For the text-containing cell, return its midpoint in (x, y) coordinate format. 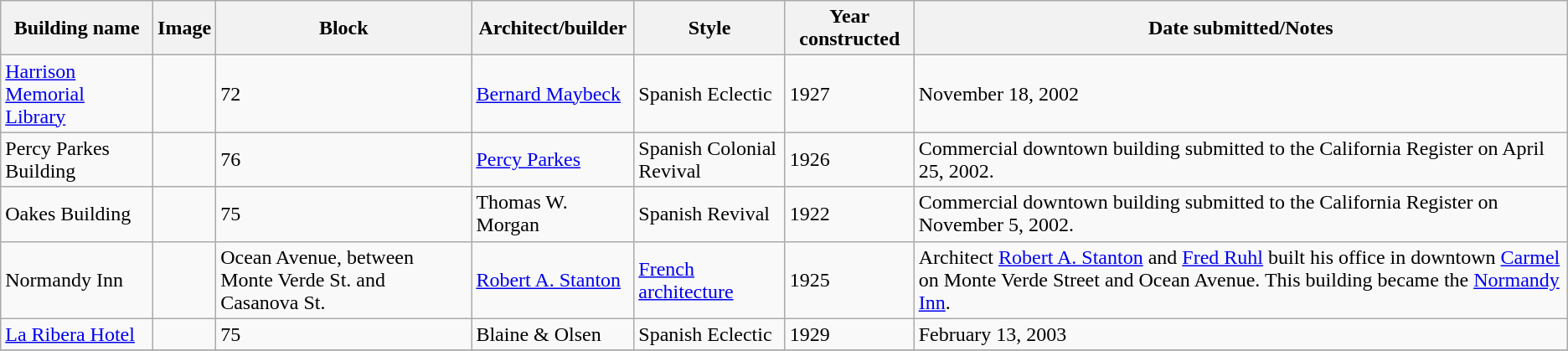
1925 (849, 280)
Commercial downtown building submitted to the California Register on November 5, 2002. (1240, 214)
Style (710, 28)
Bernard Maybeck (553, 94)
February 13, 2003 (1240, 334)
Date submitted/Notes (1240, 28)
Building name (77, 28)
Blaine & Olsen (553, 334)
French architecture (710, 280)
Spanish Revival (710, 214)
Robert A. Stanton (553, 280)
Percy Parkes Building (77, 159)
Normandy Inn (77, 280)
1926 (849, 159)
Image (184, 28)
November 18, 2002 (1240, 94)
Block (343, 28)
Oakes Building (77, 214)
1927 (849, 94)
Percy Parkes (553, 159)
1922 (849, 214)
Architect/builder (553, 28)
1929 (849, 334)
72 (343, 94)
Year constructed (849, 28)
La Ribera Hotel (77, 334)
76 (343, 159)
Harrison Memorial Library (77, 94)
Ocean Avenue, between Monte Verde St. and Casanova St. (343, 280)
Commercial downtown building submitted to the California Register on April 25, 2002. (1240, 159)
Thomas W. Morgan (553, 214)
Spanish Colonial Revival (710, 159)
